Find where the given text appears and provide that cell's center as (X, Y) coordinate. 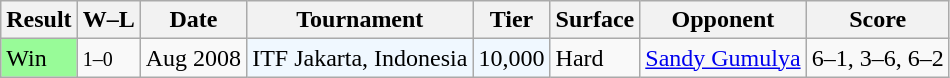
Date (193, 20)
Surface (595, 20)
Aug 2008 (193, 58)
6–1, 3–6, 6–2 (878, 58)
Result (39, 20)
W–L (108, 20)
Score (878, 20)
Tournament (360, 20)
ITF Jakarta, Indonesia (360, 58)
Win (39, 58)
Tier (512, 20)
Sandy Gumulya (723, 58)
10,000 (512, 58)
1–0 (108, 58)
Hard (595, 58)
Opponent (723, 20)
